Search for the cell housing the specified text and yield its [x, y] center coordinate. 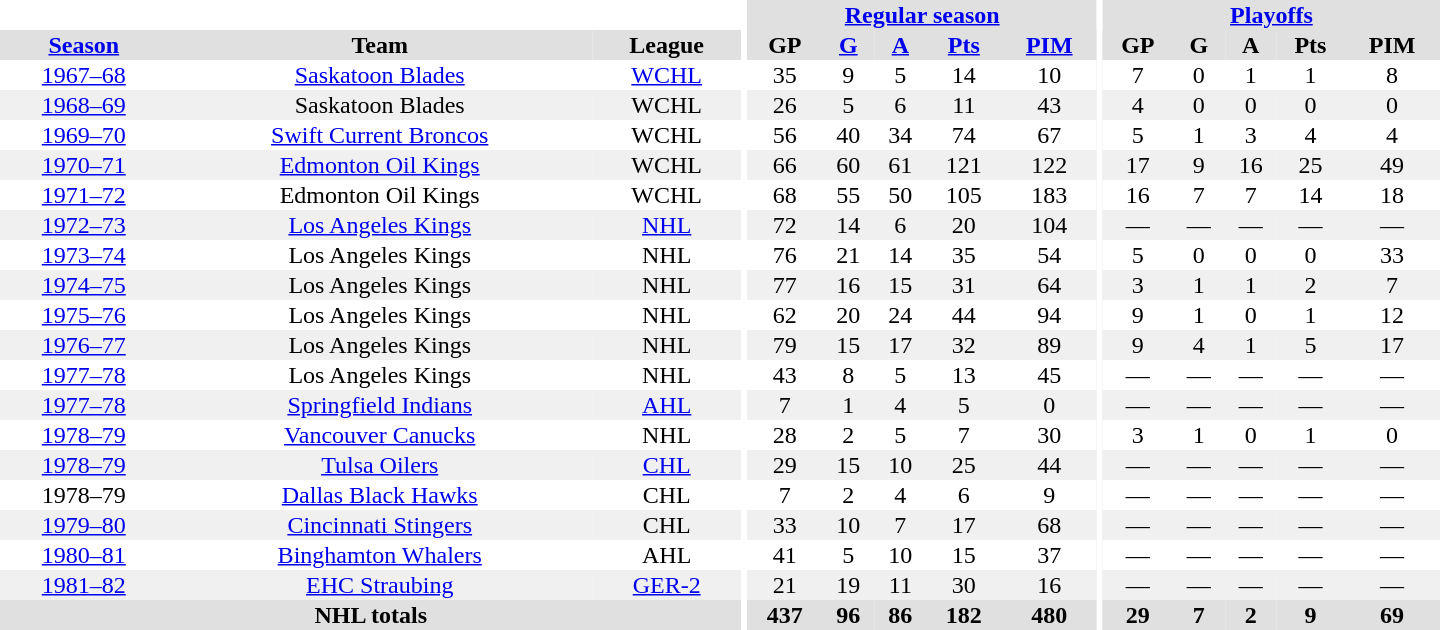
12 [1392, 315]
89 [1049, 345]
96 [848, 615]
Season [84, 45]
Cincinnati Stingers [380, 525]
60 [848, 165]
31 [964, 285]
1971–72 [84, 195]
28 [784, 435]
183 [1049, 195]
Team [380, 45]
64 [1049, 285]
26 [784, 105]
1968–69 [84, 105]
122 [1049, 165]
94 [1049, 315]
41 [784, 555]
77 [784, 285]
61 [900, 165]
Dallas Black Hawks [380, 495]
1967–68 [84, 75]
1975–76 [84, 315]
1969–70 [84, 135]
437 [784, 615]
74 [964, 135]
86 [900, 615]
182 [964, 615]
24 [900, 315]
Vancouver Canucks [380, 435]
66 [784, 165]
1976–77 [84, 345]
62 [784, 315]
79 [784, 345]
55 [848, 195]
1981–82 [84, 585]
Springfield Indians [380, 405]
76 [784, 255]
54 [1049, 255]
1972–73 [84, 225]
105 [964, 195]
45 [1049, 375]
72 [784, 225]
69 [1392, 615]
League [667, 45]
1980–81 [84, 555]
18 [1392, 195]
NHL totals [370, 615]
67 [1049, 135]
104 [1049, 225]
Swift Current Broncos [380, 135]
Playoffs [1272, 15]
40 [848, 135]
GER-2 [667, 585]
480 [1049, 615]
Regular season [922, 15]
1973–74 [84, 255]
50 [900, 195]
49 [1392, 165]
37 [1049, 555]
1970–71 [84, 165]
32 [964, 345]
1974–75 [84, 285]
13 [964, 375]
Binghamton Whalers [380, 555]
19 [848, 585]
Tulsa Oilers [380, 465]
121 [964, 165]
1979–80 [84, 525]
EHC Straubing [380, 585]
34 [900, 135]
56 [784, 135]
